Extract the (x, y) coordinate from the center of the cell holding the provided text.  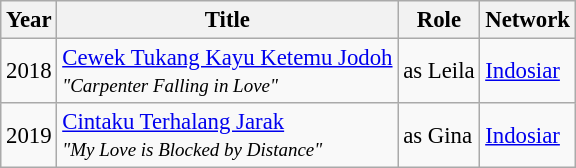
as Leila (439, 72)
Cintaku Terhalang Jarak"My Love is Blocked by Distance" (228, 136)
Role (439, 20)
as Gina (439, 136)
2019 (29, 136)
Year (29, 20)
Cewek Tukang Kayu Ketemu Jodoh"Carpenter Falling in Love" (228, 72)
2018 (29, 72)
Title (228, 20)
Network (528, 20)
